Extract the (X, Y) coordinate from the center of the cell holding the provided text.  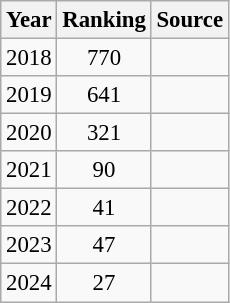
2023 (29, 245)
641 (104, 95)
41 (104, 208)
2019 (29, 95)
Source (190, 20)
90 (104, 170)
2018 (29, 58)
2020 (29, 133)
2021 (29, 170)
321 (104, 133)
2024 (29, 283)
27 (104, 283)
Ranking (104, 20)
2022 (29, 208)
Year (29, 20)
770 (104, 58)
47 (104, 245)
